Determine the (X, Y) coordinate at the center of the cell enclosing the given text.  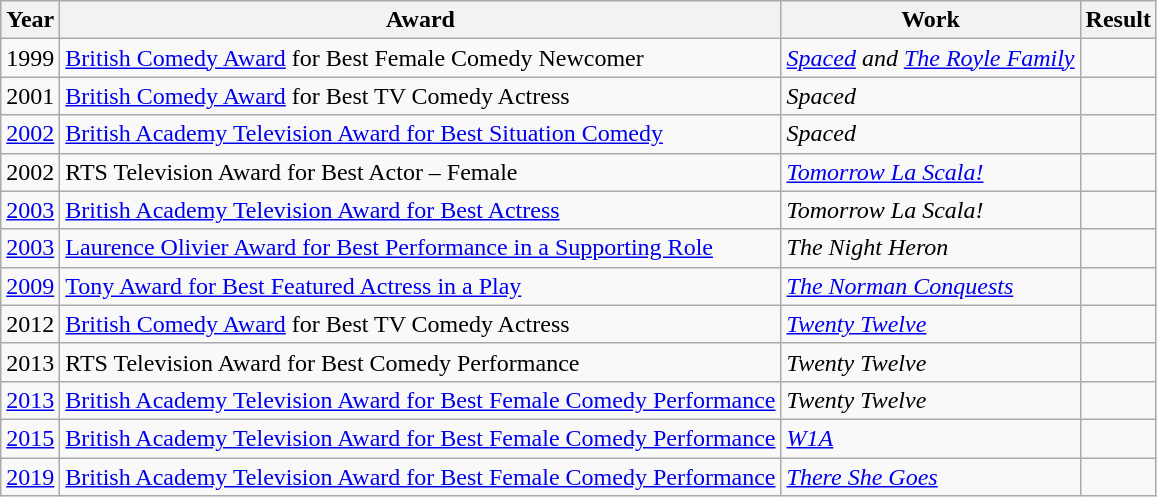
2009 (30, 286)
2012 (30, 324)
W1A (930, 438)
2015 (30, 438)
RTS Television Award for Best Comedy Performance (420, 362)
British Academy Television Award for Best Situation Comedy (420, 134)
Work (930, 20)
The Night Heron (930, 248)
Laurence Olivier Award for Best Performance in a Supporting Role (420, 248)
RTS Television Award for Best Actor – Female (420, 172)
Award (420, 20)
Tony Award for Best Featured Actress in a Play (420, 286)
The Norman Conquests (930, 286)
1999 (30, 58)
Result (1118, 20)
2019 (30, 477)
British Comedy Award for Best Female Comedy Newcomer (420, 58)
Spaced and The Royle Family (930, 58)
2001 (30, 96)
There She Goes (930, 477)
British Academy Television Award for Best Actress (420, 210)
Year (30, 20)
